Determine the [x, y] coordinate at the center of the cell enclosing the given text.  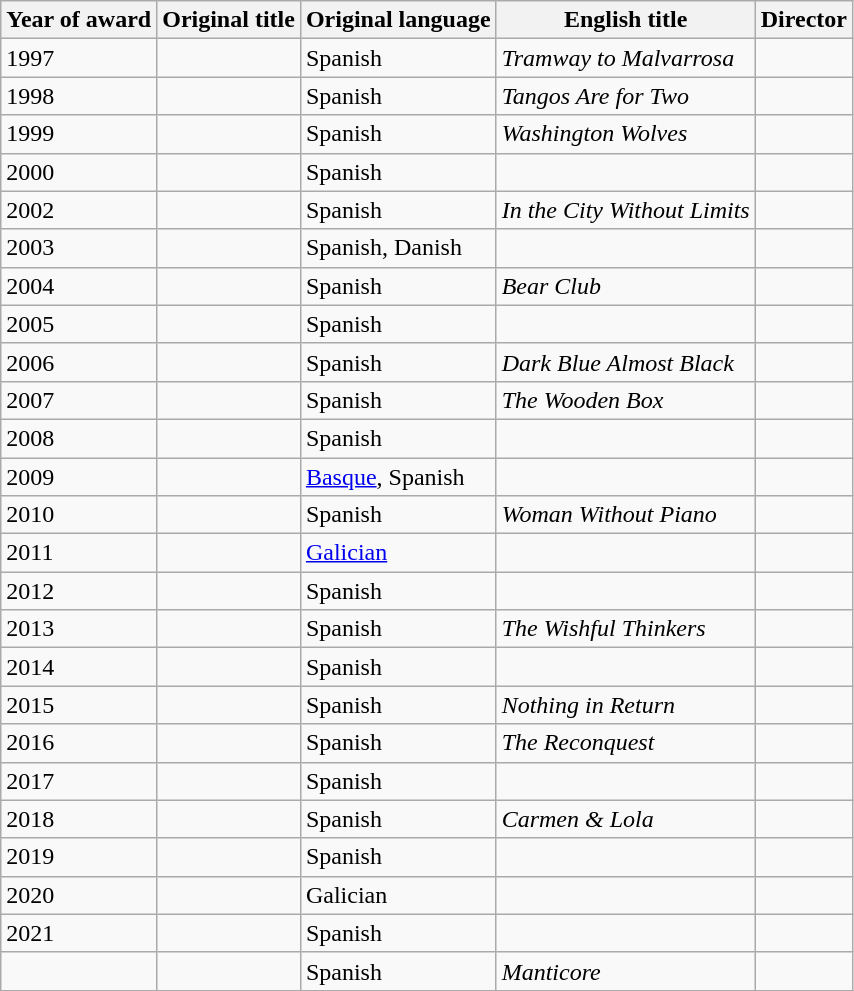
Carmen & Lola [626, 819]
2017 [79, 781]
2020 [79, 895]
2015 [79, 705]
The Reconquest [626, 743]
In the City Without Limits [626, 210]
Washington Wolves [626, 134]
Basque, Spanish [398, 477]
2002 [79, 210]
2016 [79, 743]
2004 [79, 286]
2018 [79, 819]
2012 [79, 591]
Year of award [79, 20]
English title [626, 20]
Tangos Are for Two [626, 96]
2009 [79, 477]
Nothing in Return [626, 705]
2021 [79, 933]
Bear Club [626, 286]
2014 [79, 667]
2006 [79, 362]
2007 [79, 400]
Spanish, Danish [398, 248]
2008 [79, 438]
Dark Blue Almost Black [626, 362]
1997 [79, 58]
Tramway to Malvarrosa [626, 58]
Manticore [626, 971]
2013 [79, 629]
2011 [79, 553]
1999 [79, 134]
2005 [79, 324]
2019 [79, 857]
2000 [79, 172]
1998 [79, 96]
2010 [79, 515]
Original language [398, 20]
Woman Without Piano [626, 515]
Director [804, 20]
Original title [229, 20]
The Wooden Box [626, 400]
2003 [79, 248]
The Wishful Thinkers [626, 629]
